Extract the (X, Y) coordinate from the center of the cell holding the provided text.  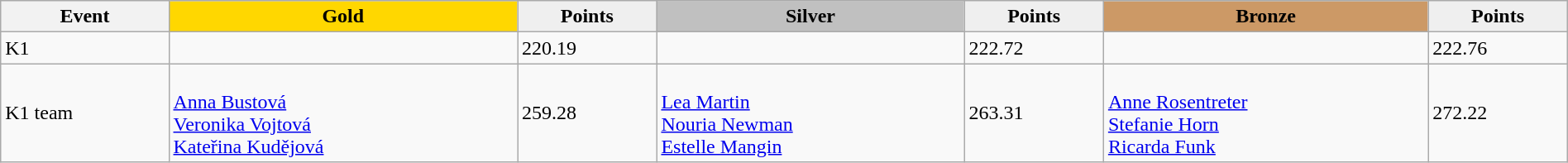
272.22 (1498, 113)
259.28 (587, 113)
Anne RosentreterStefanie HornRicarda Funk (1265, 113)
Silver (810, 17)
220.19 (587, 48)
222.76 (1498, 48)
K1 (84, 48)
Event (84, 17)
263.31 (1034, 113)
222.72 (1034, 48)
Anna BustováVeronika VojtováKateřina Kudějová (343, 113)
K1 team (84, 113)
Bronze (1265, 17)
Lea MartinNouria NewmanEstelle Mangin (810, 113)
Gold (343, 17)
